Search for the cell housing the specified text and yield its (X, Y) center coordinate. 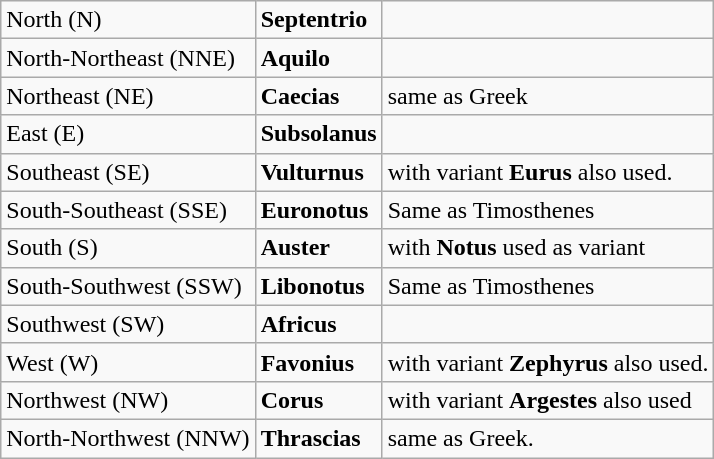
Favonius (318, 362)
North-Northwest (NNW) (128, 438)
East (E) (128, 134)
Thrascias (318, 438)
South-Southeast (SSE) (128, 210)
with Notus used as variant (548, 248)
Septentrio (318, 20)
Libonotus (318, 286)
Southeast (SE) (128, 172)
with variant Eurus also used. (548, 172)
Euronotus (318, 210)
Aquilo (318, 58)
North (N) (128, 20)
Auster (318, 248)
Northeast (NE) (128, 96)
North-Northeast (NNE) (128, 58)
South (S) (128, 248)
West (W) (128, 362)
with variant Argestes also used (548, 400)
Northwest (NW) (128, 400)
Corus (318, 400)
Caecias (318, 96)
Southwest (SW) (128, 324)
Africus (318, 324)
Subsolanus (318, 134)
same as Greek (548, 96)
same as Greek. (548, 438)
South-Southwest (SSW) (128, 286)
with variant Zephyrus also used. (548, 362)
Vulturnus (318, 172)
